Output the (X, Y) coordinate of the center of the cell containing the given text.  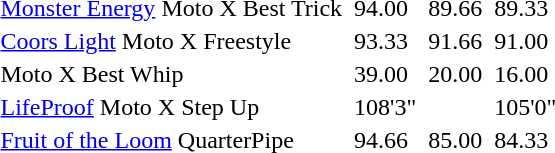
91.66 (456, 41)
20.00 (456, 74)
108'3" (386, 107)
39.00 (386, 74)
93.33 (386, 41)
